Search for the cell housing the specified text and yield its [X, Y] center coordinate. 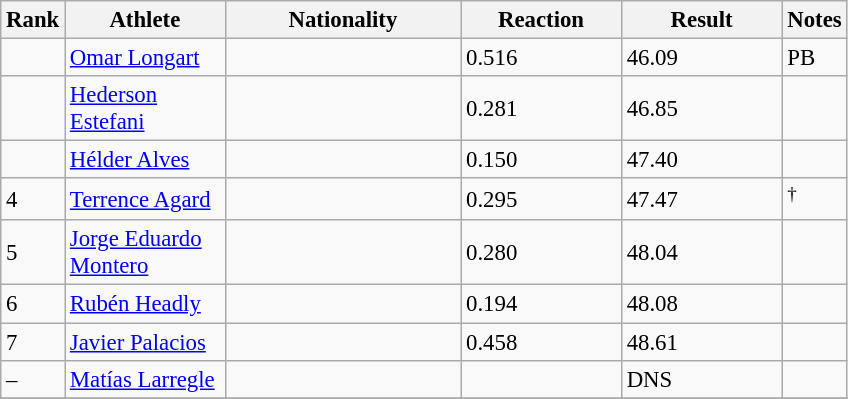
Athlete [146, 20]
– [33, 379]
Nationality [343, 20]
Omar Longart [146, 58]
46.85 [702, 108]
† [814, 199]
Result [702, 20]
Jorge Eduardo Montero [146, 252]
Hélder Alves [146, 160]
48.08 [702, 304]
Rubén Headly [146, 304]
Reaction [542, 20]
Matías Larregle [146, 379]
0.280 [542, 252]
48.04 [702, 252]
6 [33, 304]
DNS [702, 379]
Terrence Agard [146, 199]
PB [814, 58]
Notes [814, 20]
Hederson Estefani [146, 108]
5 [33, 252]
0.516 [542, 58]
0.281 [542, 108]
7 [33, 342]
0.150 [542, 160]
Rank [33, 20]
47.40 [702, 160]
Javier Palacios [146, 342]
4 [33, 199]
46.09 [702, 58]
48.61 [702, 342]
47.47 [702, 199]
0.295 [542, 199]
0.458 [542, 342]
0.194 [542, 304]
